Scan for the cell matching the given text and deliver its [X, Y] coordinate at center. 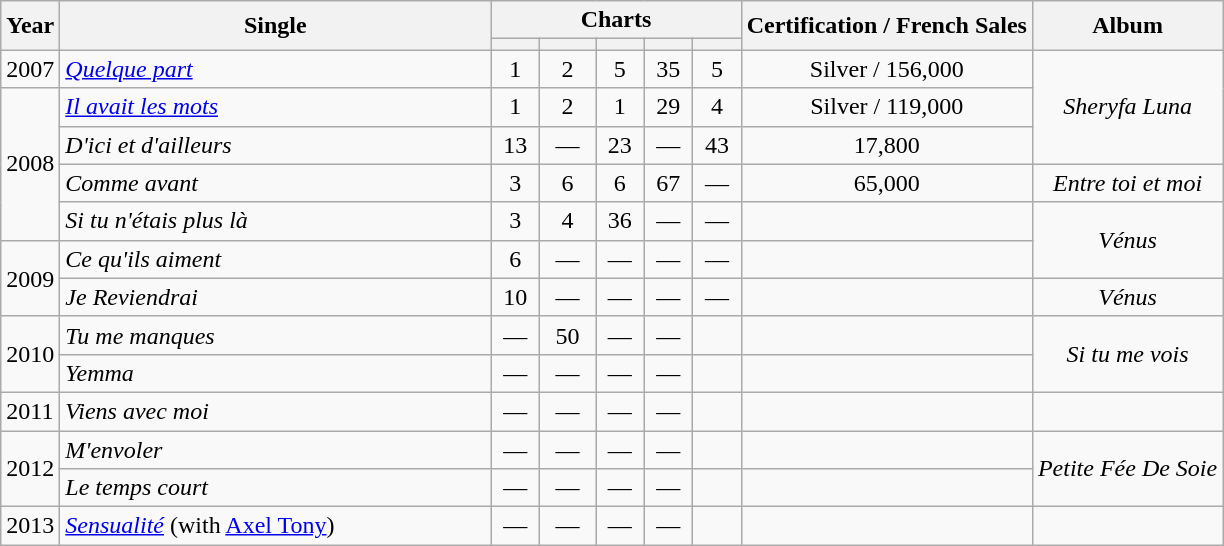
23 [620, 145]
43 [718, 145]
2012 [30, 468]
Silver / 119,000 [886, 107]
Comme avant [276, 183]
13 [516, 145]
2011 [30, 411]
2008 [30, 164]
65,000 [886, 183]
10 [516, 297]
Sensualité (with Axel Tony) [276, 526]
50 [567, 335]
Tu me manques [276, 335]
Je Reviendrai [276, 297]
Entre toi et moi [1127, 183]
Si tu me vois [1127, 354]
Quelque part [276, 69]
Certification / French Sales [886, 26]
17,800 [886, 145]
Charts [616, 20]
Il avait les mots [276, 107]
Yemma [276, 373]
M'envoler [276, 449]
Single [276, 26]
35 [668, 69]
Year [30, 26]
2013 [30, 526]
Ce qu'ils aiment [276, 259]
2007 [30, 69]
36 [620, 221]
Le temps court [276, 488]
29 [668, 107]
2009 [30, 278]
Petite Fée De Soie [1127, 468]
67 [668, 183]
Viens avec moi [276, 411]
Si tu n'étais plus là [276, 221]
D'ici et d'ailleurs [276, 145]
Album [1127, 26]
Silver / 156,000 [886, 69]
Sheryfa Luna [1127, 107]
2010 [30, 354]
